Search for the cell housing the specified text and yield its (X, Y) center coordinate. 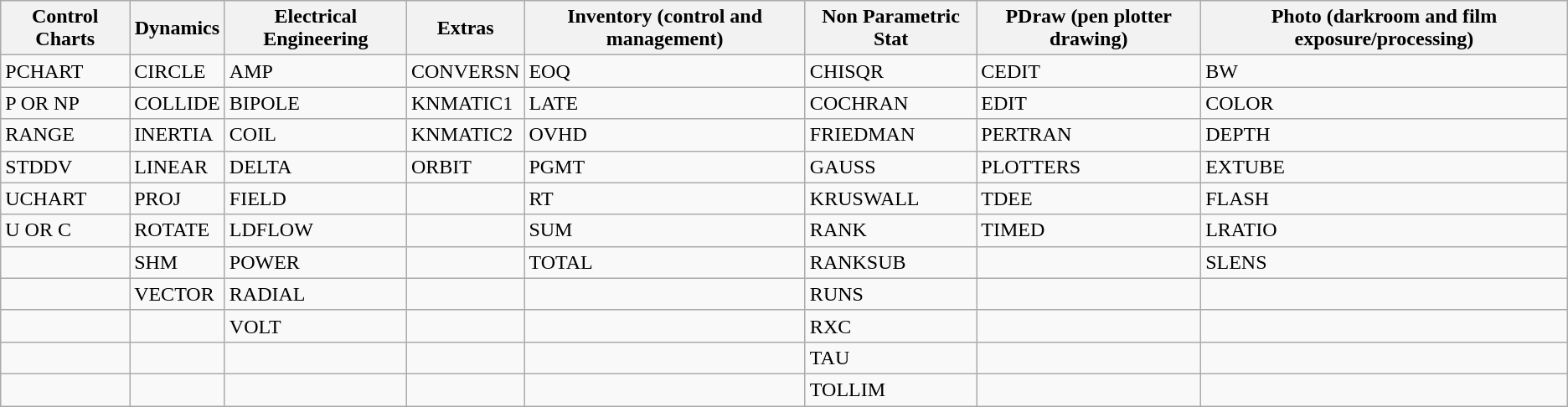
COCHRAN (890, 103)
TDEE (1089, 198)
SHM (178, 262)
RXC (890, 326)
RANGE (65, 135)
VOLT (315, 326)
P OR NP (65, 103)
RADIAL (315, 294)
CIRCLE (178, 71)
SUM (665, 230)
POWER (315, 262)
PERTRAN (1089, 135)
BIPOLE (315, 103)
OVHD (665, 135)
KNMATIC2 (465, 135)
DEPTH (1385, 135)
Electrical Engineering (315, 28)
UCHART (65, 198)
CHISQR (890, 71)
TAU (890, 358)
VECTOR (178, 294)
Extras (465, 28)
COIL (315, 135)
Non Parametric Stat (890, 28)
Control Charts (65, 28)
EOQ (665, 71)
RT (665, 198)
RANK (890, 230)
LRATIO (1385, 230)
DELTA (315, 167)
RUNS (890, 294)
TOLLIM (890, 389)
U OR C (65, 230)
PGMT (665, 167)
FRIEDMAN (890, 135)
PCHART (65, 71)
RANKSUB (890, 262)
GAUSS (890, 167)
Dynamics (178, 28)
TIMED (1089, 230)
PDraw (pen plotter drawing) (1089, 28)
ORBIT (465, 167)
STDDV (65, 167)
FIELD (315, 198)
CEDIT (1089, 71)
TOTAL (665, 262)
COLLIDE (178, 103)
LDFLOW (315, 230)
LINEAR (178, 167)
LATE (665, 103)
KRUSWALL (890, 198)
KNMATIC1 (465, 103)
INERTIA (178, 135)
BW (1385, 71)
COLOR (1385, 103)
FLASH (1385, 198)
PLOTTERS (1089, 167)
PROJ (178, 198)
SLENS (1385, 262)
EXTUBE (1385, 167)
ROTATE (178, 230)
AMP (315, 71)
EDIT (1089, 103)
Inventory (control and management) (665, 28)
CONVERSN (465, 71)
Photo (darkroom and film exposure/processing) (1385, 28)
